Identify which cell holds the provided text, then report its (X, Y) central coordinate. 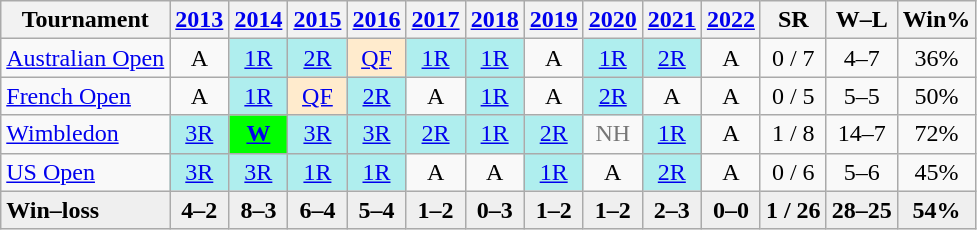
0 / 5 (793, 96)
4–7 (862, 58)
8–3 (258, 210)
Win–loss (86, 210)
0–3 (494, 210)
Tournament (86, 20)
2021 (672, 20)
14–7 (862, 134)
5–6 (862, 172)
2020 (612, 20)
NH (612, 134)
5–5 (862, 96)
1 / 26 (793, 210)
54% (936, 210)
2022 (730, 20)
2015 (318, 20)
0–0 (730, 210)
W (258, 134)
72% (936, 134)
French Open (86, 96)
Win% (936, 20)
0 / 7 (793, 58)
36% (936, 58)
0 / 6 (793, 172)
45% (936, 172)
2018 (494, 20)
2014 (258, 20)
US Open (86, 172)
2–3 (672, 210)
6–4 (318, 210)
50% (936, 96)
2013 (200, 20)
W–L (862, 20)
2019 (554, 20)
5–4 (376, 210)
Australian Open (86, 58)
Wimbledon (86, 134)
1 / 8 (793, 134)
4–2 (200, 210)
2016 (376, 20)
28–25 (862, 210)
SR (793, 20)
2017 (436, 20)
